Determine the [X, Y] coordinate at the center of the cell enclosing the given text.  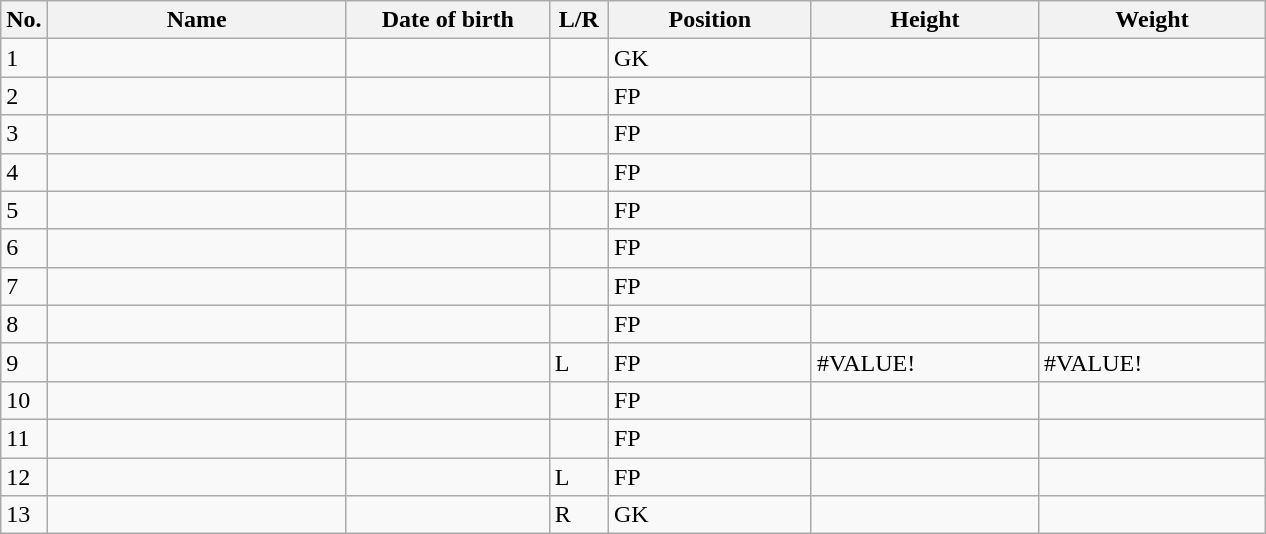
10 [24, 400]
12 [24, 477]
Position [710, 20]
L/R [578, 20]
3 [24, 134]
Date of birth [448, 20]
8 [24, 324]
5 [24, 210]
R [578, 515]
Weight [1152, 20]
No. [24, 20]
11 [24, 438]
4 [24, 172]
9 [24, 362]
Height [924, 20]
7 [24, 286]
13 [24, 515]
2 [24, 96]
1 [24, 58]
6 [24, 248]
Name [196, 20]
